Find where the given text appears and provide that cell's center as (x, y) coordinate. 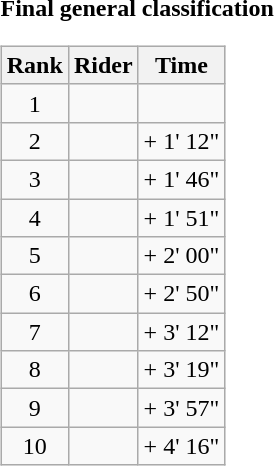
+ 3' 12" (182, 332)
+ 1' 12" (182, 141)
Time (182, 65)
+ 3' 57" (182, 408)
+ 2' 00" (182, 256)
+ 3' 19" (182, 370)
8 (34, 370)
+ 4' 16" (182, 446)
4 (34, 217)
7 (34, 332)
9 (34, 408)
+ 1' 46" (182, 179)
+ 1' 51" (182, 217)
5 (34, 256)
Rank (34, 65)
1 (34, 103)
2 (34, 141)
6 (34, 294)
Rider (103, 65)
3 (34, 179)
+ 2' 50" (182, 294)
10 (34, 446)
